Extract the [x, y] coordinate from the center of the cell holding the provided text.  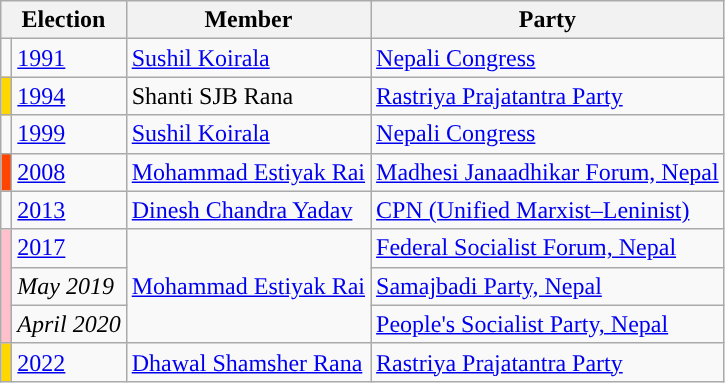
Shanti SJB Rana [248, 96]
Federal Socialist Forum, Nepal [548, 248]
2022 [69, 362]
CPN (Unified Marxist–Leninist) [548, 210]
People's Socialist Party, Nepal [548, 324]
Election [64, 20]
Samajbadi Party, Nepal [548, 286]
April 2020 [69, 324]
1991 [69, 58]
2013 [69, 210]
2017 [69, 248]
2008 [69, 172]
Member [248, 20]
1999 [69, 134]
May 2019 [69, 286]
Madhesi Janaadhikar Forum, Nepal [548, 172]
Dhawal Shamsher Rana [248, 362]
Party [548, 20]
Dinesh Chandra Yadav [248, 210]
1994 [69, 96]
